Search for the cell housing the specified text and yield its (x, y) center coordinate. 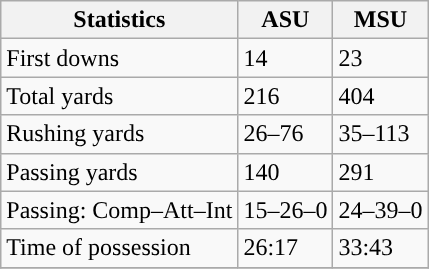
140 (286, 172)
33:43 (380, 248)
15–26–0 (286, 210)
MSU (380, 20)
Passing: Comp–Att–Int (120, 210)
216 (286, 96)
404 (380, 96)
Passing yards (120, 172)
ASU (286, 20)
291 (380, 172)
Statistics (120, 20)
First downs (120, 58)
Total yards (120, 96)
14 (286, 58)
24–39–0 (380, 210)
Time of possession (120, 248)
Rushing yards (120, 134)
23 (380, 58)
35–113 (380, 134)
26:17 (286, 248)
26–76 (286, 134)
